Extract the (X, Y) coordinate from the center of the cell holding the provided text.  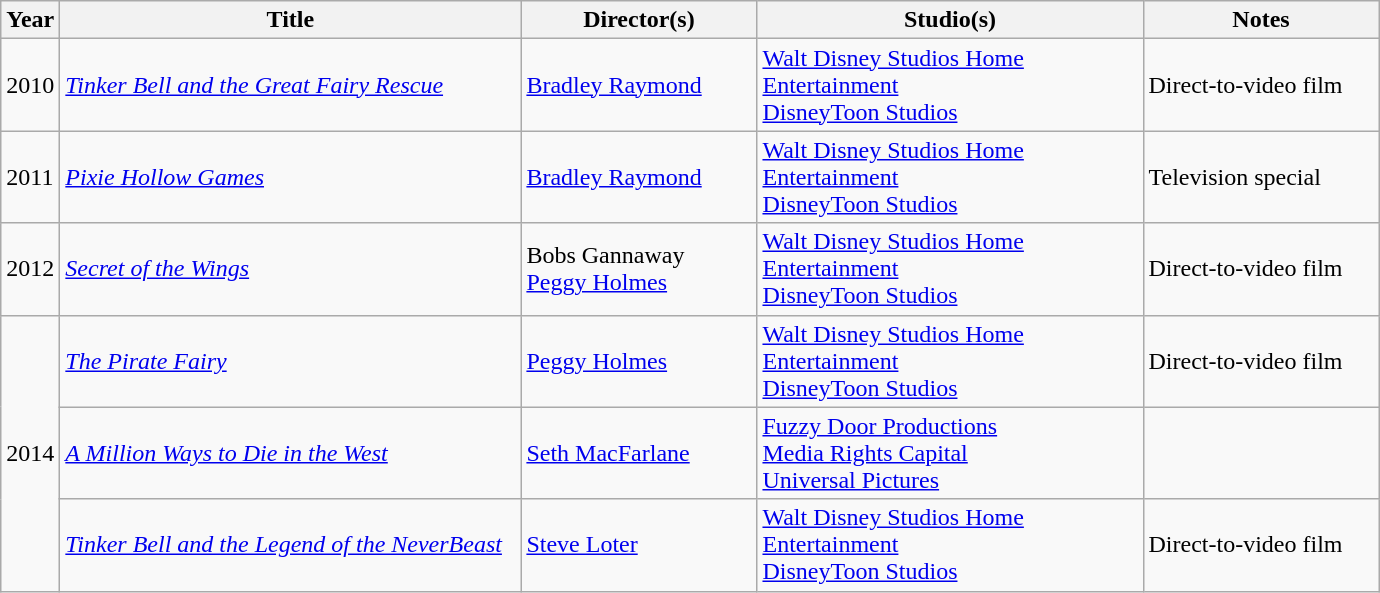
Year (30, 20)
Pixie Hollow Games (290, 177)
Bobs GannawayPeggy Holmes (639, 269)
2014 (30, 453)
A Million Ways to Die in the West (290, 453)
Peggy Holmes (639, 361)
Seth MacFarlane (639, 453)
2010 (30, 85)
Title (290, 20)
Tinker Bell and the Legend of the NeverBeast (290, 545)
Studio(s) (950, 20)
Steve Loter (639, 545)
Notes (1261, 20)
Secret of the Wings (290, 269)
Tinker Bell and the Great Fairy Rescue (290, 85)
2011 (30, 177)
2012 (30, 269)
Fuzzy Door ProductionsMedia Rights CapitalUniversal Pictures (950, 453)
The Pirate Fairy (290, 361)
Director(s) (639, 20)
Television special (1261, 177)
